From the cell containing the given text, extract its center point as [X, Y] coordinate. 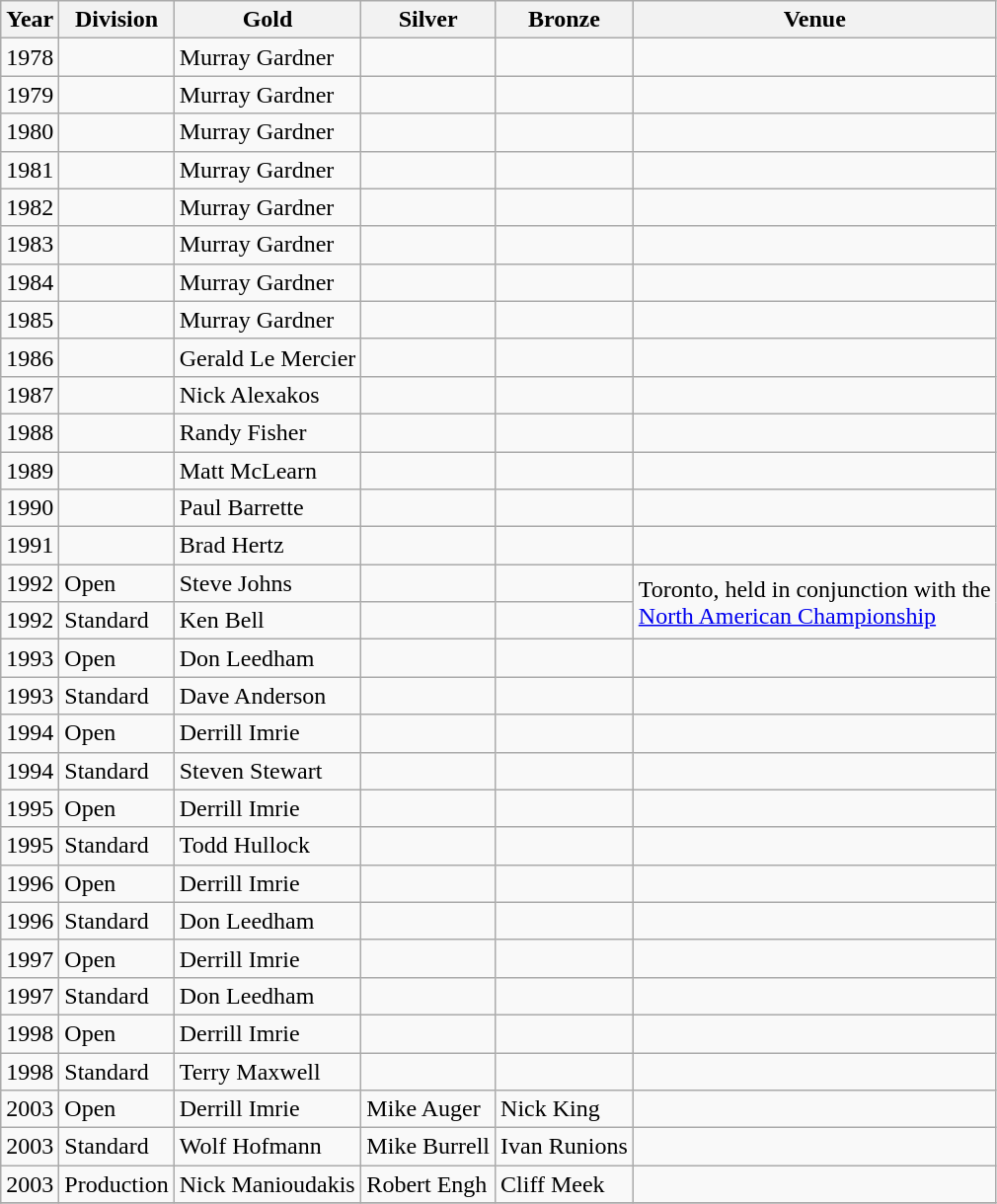
1981 [30, 170]
Silver [428, 20]
Nick Alexakos [268, 395]
Steve Johns [268, 583]
1983 [30, 245]
Gold [268, 20]
1985 [30, 320]
1984 [30, 282]
1982 [30, 207]
Nick King [565, 1109]
Wolf Hofmann [268, 1147]
Nick Manioudakis [268, 1184]
1979 [30, 95]
Dave Anderson [268, 696]
Venue [814, 20]
1988 [30, 432]
Ivan Runions [565, 1147]
Steven Stewart [268, 771]
1978 [30, 57]
Brad Hertz [268, 546]
1986 [30, 357]
Paul Barrette [268, 508]
Toronto, held in conjunction with the North American Championship [814, 602]
1987 [30, 395]
Year [30, 20]
Bronze [565, 20]
Gerald Le Mercier [268, 357]
Cliff Meek [565, 1184]
Matt McLearn [268, 471]
1991 [30, 546]
Production [116, 1184]
1980 [30, 132]
Todd Hullock [268, 846]
Division [116, 20]
1989 [30, 471]
Randy Fisher [268, 432]
Robert Engh [428, 1184]
Mike Auger [428, 1109]
Mike Burrell [428, 1147]
Terry Maxwell [268, 1071]
1990 [30, 508]
Ken Bell [268, 621]
